Output the (x, y) coordinate of the center of the cell containing the given text.  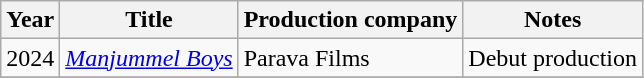
2024 (30, 58)
Debut production (553, 58)
Title (149, 20)
Year (30, 20)
Parava Films (350, 58)
Manjummel Boys (149, 58)
Production company (350, 20)
Notes (553, 20)
